Identify which cell holds the provided text, then report its (x, y) central coordinate. 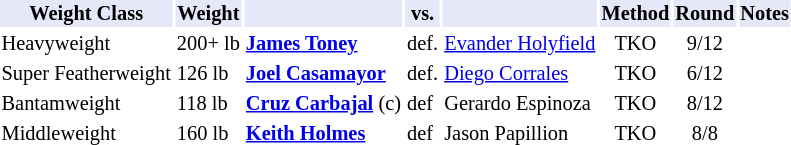
Method (636, 14)
126 lb (208, 74)
Round (705, 14)
vs. (423, 14)
Evander Holyfield (520, 44)
200+ lb (208, 44)
James Toney (323, 44)
Weight Class (86, 14)
9/12 (705, 44)
Super Featherweight (86, 74)
Joel Casamayor (323, 74)
Diego Corrales (520, 74)
8/12 (705, 104)
def (423, 104)
Notes (765, 14)
6/12 (705, 74)
Heavyweight (86, 44)
Bantamweight (86, 104)
Cruz Carbajal (c) (323, 104)
Weight (208, 14)
118 lb (208, 104)
Gerardo Espinoza (520, 104)
